Detect which cell encompasses the target text, then output its [X, Y] center coordinate. 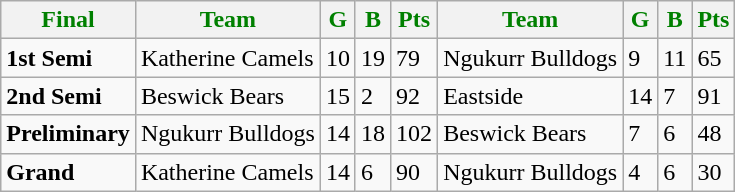
9 [640, 58]
92 [414, 96]
1st Semi [68, 58]
2nd Semi [68, 96]
Preliminary [68, 134]
15 [338, 96]
79 [414, 58]
91 [714, 96]
102 [414, 134]
90 [414, 172]
4 [640, 172]
Final [68, 20]
11 [675, 58]
48 [714, 134]
Grand [68, 172]
30 [714, 172]
65 [714, 58]
10 [338, 58]
Eastside [530, 96]
19 [372, 58]
18 [372, 134]
2 [372, 96]
